Provide the (x, y) coordinate of the cell's center where the given text is located.  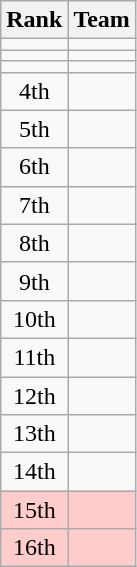
12th (34, 395)
8th (34, 243)
10th (34, 319)
4th (34, 91)
Team (102, 20)
9th (34, 281)
15th (34, 510)
16th (34, 548)
11th (34, 357)
13th (34, 434)
14th (34, 472)
6th (34, 167)
Rank (34, 20)
5th (34, 129)
7th (34, 205)
